Capture the cell that displays the provided text and extract its [X, Y] central coordinate. 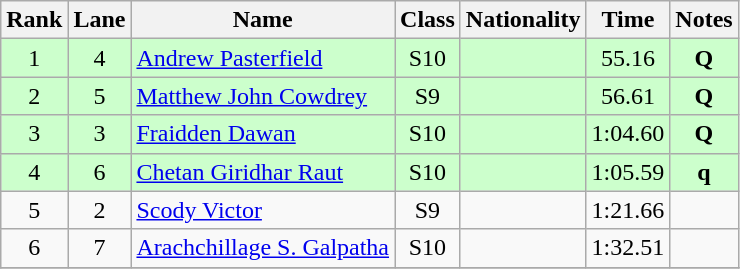
Arachchillage S. Galpatha [263, 248]
7 [100, 248]
Notes [704, 20]
56.61 [628, 96]
1 [34, 58]
Nationality [523, 20]
1:04.60 [628, 134]
1:32.51 [628, 248]
Fraidden Dawan [263, 134]
Scody Victor [263, 210]
Rank [34, 20]
Name [263, 20]
55.16 [628, 58]
1:21.66 [628, 210]
Lane [100, 20]
Time [628, 20]
1:05.59 [628, 172]
Class [428, 20]
q [704, 172]
Andrew Pasterfield [263, 58]
Chetan Giridhar Raut [263, 172]
Matthew John Cowdrey [263, 96]
